Find where the given text appears and provide that cell's center as [X, Y] coordinate. 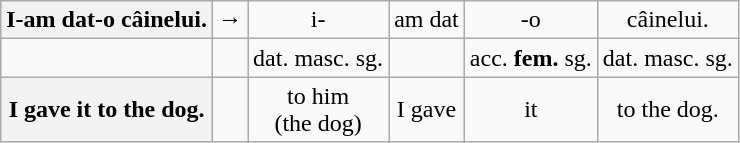
it [530, 110]
câinelui. [668, 20]
I gave it to the dog. [107, 110]
i- [318, 20]
to him(the dog) [318, 110]
am dat [427, 20]
-o [530, 20]
acc. fem. sg. [530, 58]
to the dog. [668, 110]
I gave [427, 110]
→ [230, 20]
I-am dat-o câinelui. [107, 20]
